Extract the (x, y) coordinate from the center of the cell holding the provided text.  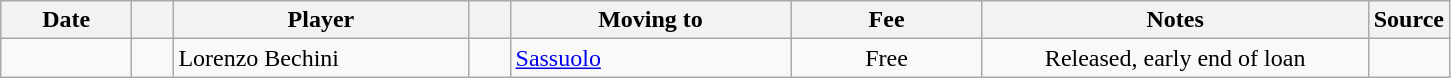
Released, early end of loan (1175, 58)
Player (321, 20)
Source (1408, 20)
Fee (886, 20)
Moving to (650, 20)
Notes (1175, 20)
Lorenzo Bechini (321, 58)
Free (886, 58)
Date (66, 20)
Sassuolo (650, 58)
